Pinpoint the cell where the given text exists, returning its (X, Y) midpoint coordinate. 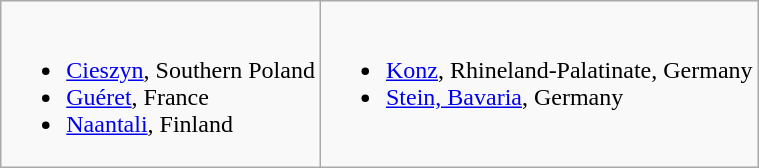
Cieszyn, Southern Poland Guéret, France Naantali, Finland (161, 84)
Konz, Rhineland-Palatinate, Germany Stein, Bavaria, Germany (539, 84)
